Capture the cell that displays the provided text and extract its [x, y] central coordinate. 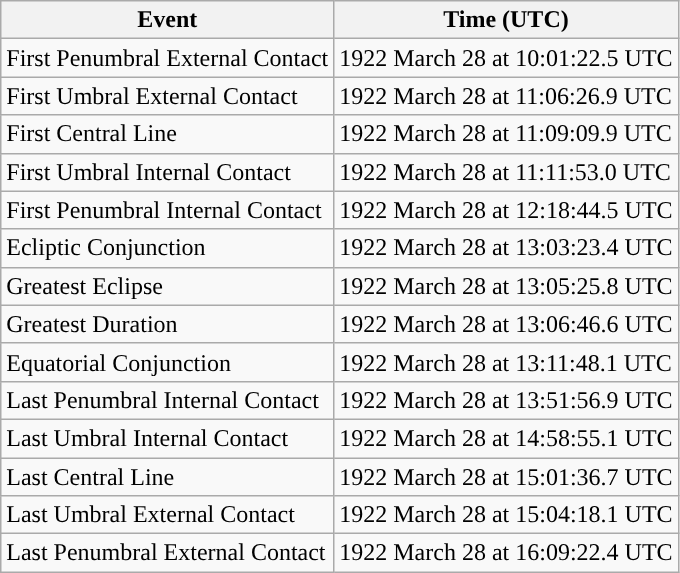
1922 March 28 at 13:06:46.6 UTC [506, 324]
1922 March 28 at 10:01:22.5 UTC [506, 58]
Time (UTC) [506, 20]
First Umbral External Contact [168, 96]
Equatorial Conjunction [168, 362]
Greatest Eclipse [168, 286]
Last Penumbral Internal Contact [168, 400]
1922 March 28 at 11:09:09.9 UTC [506, 134]
1922 March 28 at 16:09:22.4 UTC [506, 553]
1922 March 28 at 13:11:48.1 UTC [506, 362]
First Penumbral External Contact [168, 58]
Last Central Line [168, 477]
1922 March 28 at 11:11:53.0 UTC [506, 172]
1922 March 28 at 13:51:56.9 UTC [506, 400]
Ecliptic Conjunction [168, 248]
1922 March 28 at 15:04:18.1 UTC [506, 515]
1922 March 28 at 13:03:23.4 UTC [506, 248]
First Penumbral Internal Contact [168, 210]
Last Penumbral External Contact [168, 553]
Event [168, 20]
First Umbral Internal Contact [168, 172]
Last Umbral External Contact [168, 515]
1922 March 28 at 13:05:25.8 UTC [506, 286]
1922 March 28 at 15:01:36.7 UTC [506, 477]
Last Umbral Internal Contact [168, 438]
First Central Line [168, 134]
1922 March 28 at 14:58:55.1 UTC [506, 438]
1922 March 28 at 12:18:44.5 UTC [506, 210]
Greatest Duration [168, 324]
1922 March 28 at 11:06:26.9 UTC [506, 96]
